Scan for the cell matching the given text and deliver its (X, Y) coordinate at center. 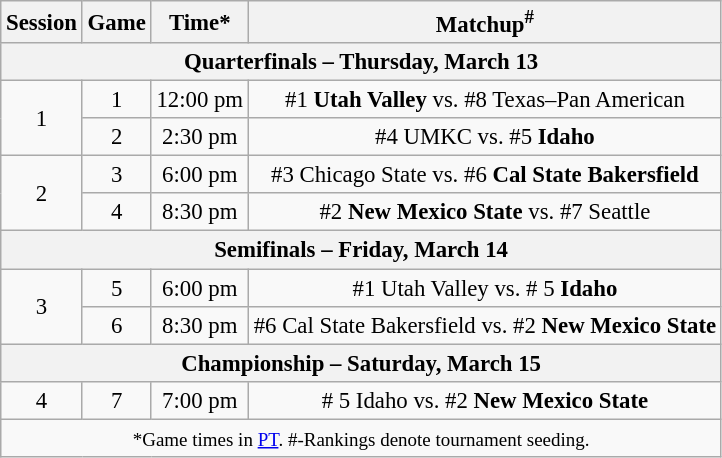
Game (116, 22)
Semifinals – Friday, March 14 (362, 250)
Quarterfinals – Thursday, March 13 (362, 62)
*Game times in PT. #-Rankings denote tournament seeding. (362, 438)
Session (42, 22)
Time* (200, 22)
7:00 pm (200, 400)
2:30 pm (200, 137)
#2 New Mexico State vs. #7 Seattle (484, 213)
#4 UMKC vs. #5 Idaho (484, 137)
5 (116, 288)
7 (116, 400)
12:00 pm (200, 100)
#6 Cal State Bakersfield vs. #2 New Mexico State (484, 325)
# 5 Idaho vs. #2 New Mexico State (484, 400)
Matchup# (484, 22)
#1 Utah Valley vs. #8 Texas–Pan American (484, 100)
#3 Chicago State vs. #6 Cal State Bakersfield (484, 175)
#1 Utah Valley vs. # 5 Idaho (484, 288)
Championship – Saturday, March 15 (362, 363)
6 (116, 325)
